Extract the (x, y) coordinate from the center of the cell holding the provided text.  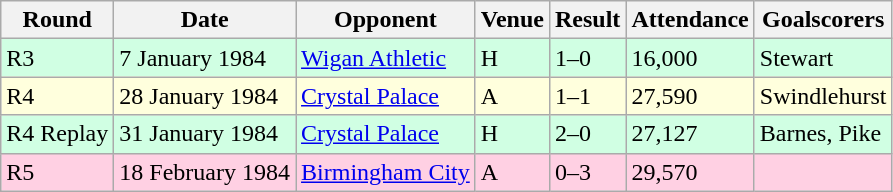
16,000 (690, 58)
Opponent (386, 20)
R3 (58, 58)
Swindlehurst (823, 96)
Attendance (690, 20)
Date (205, 20)
27,127 (690, 134)
Birmingham City (386, 172)
Venue (512, 20)
Round (58, 20)
1–1 (587, 96)
Barnes, Pike (823, 134)
2–0 (587, 134)
27,590 (690, 96)
Wigan Athletic (386, 58)
Result (587, 20)
R5 (58, 172)
Goalscorers (823, 20)
28 January 1984 (205, 96)
Stewart (823, 58)
R4 (58, 96)
29,570 (690, 172)
31 January 1984 (205, 134)
7 January 1984 (205, 58)
0–3 (587, 172)
18 February 1984 (205, 172)
1–0 (587, 58)
R4 Replay (58, 134)
